Find where the given text appears and provide that cell's center as [x, y] coordinate. 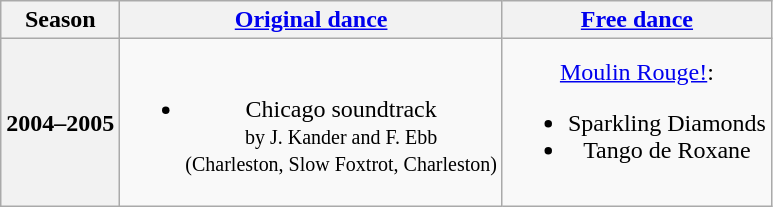
Season [60, 20]
Chicago soundtrack by J. Kander and F. Ebb (Charleston, Slow Foxtrot, Charleston) [312, 122]
Free dance [636, 20]
Moulin Rouge!:Sparkling DiamondsTango de Roxane [636, 122]
2004–2005 [60, 122]
Original dance [312, 20]
